Detect which cell encompasses the target text, then output its (x, y) center coordinate. 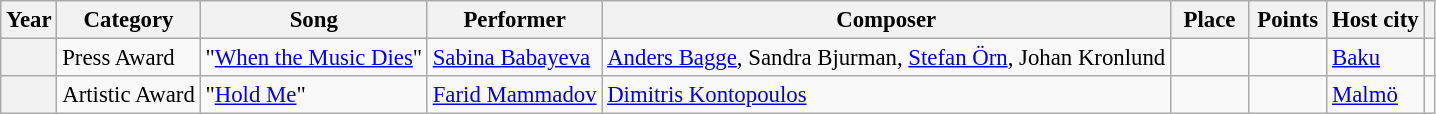
Press Award (128, 58)
Artistic Award (128, 95)
Composer (886, 20)
Place (1210, 20)
Farid Mammadov (514, 95)
Anders Bagge, Sandra Bjurman, Stefan Örn, Johan Kronlund (886, 58)
Category (128, 20)
"When the Music Dies" (314, 58)
Baku (1376, 58)
Dimitris Kontopoulos (886, 95)
"Hold Me" (314, 95)
Malmö (1376, 95)
Performer (514, 20)
Year (29, 20)
Host city (1376, 20)
Sabina Babayeva (514, 58)
Song (314, 20)
Points (1288, 20)
